Detect which cell encompasses the target text, then output its (x, y) center coordinate. 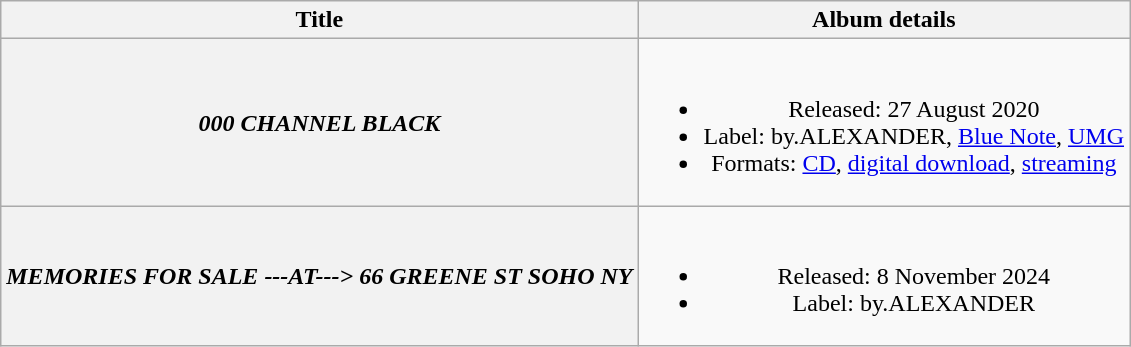
Released: 27 August 2020Label: by.ALEXANDER, Blue Note, UMGFormats: CD, digital download, streaming (884, 122)
Title (320, 20)
000 CHANNEL BLACK (320, 122)
Album details (884, 20)
Released: 8 November 2024Label: by.ALEXANDER (884, 276)
MEMORIES FOR SALE ---AT---> 66 GREENE ST SOHO NY (320, 276)
